Detect which cell encompasses the target text, then output its (X, Y) center coordinate. 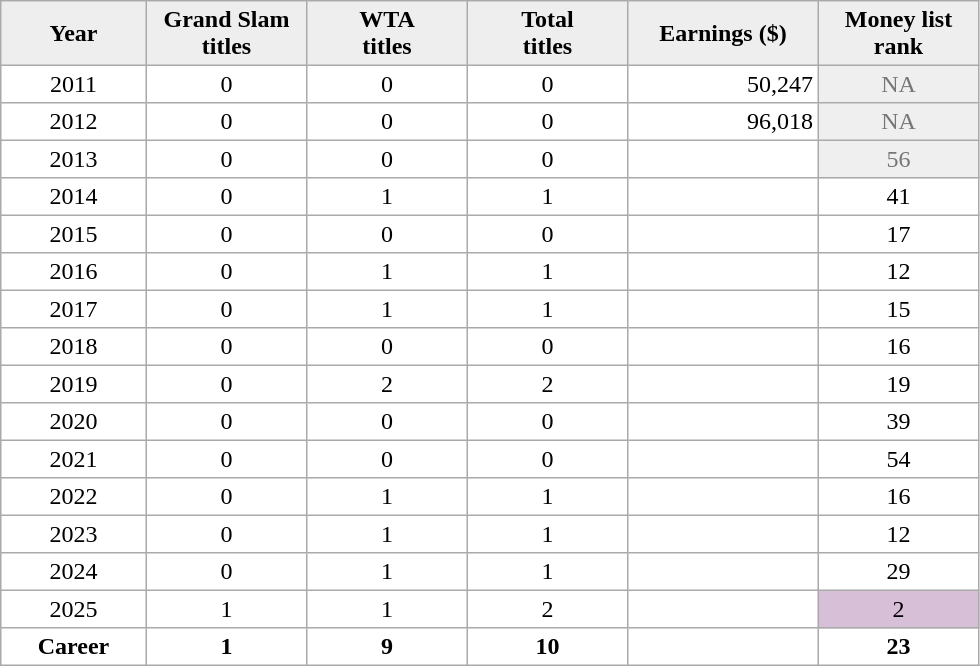
Year (74, 33)
39 (898, 422)
50,247 (723, 84)
Grand Slam titles (226, 33)
2021 (74, 459)
96,018 (723, 122)
2012 (74, 122)
2025 (74, 609)
2019 (74, 384)
2024 (74, 572)
2014 (74, 197)
2016 (74, 272)
Career (74, 647)
17 (898, 234)
2011 (74, 84)
2013 (74, 159)
Earnings ($) (723, 33)
9 (387, 647)
56 (898, 159)
29 (898, 572)
15 (898, 309)
Total titles (547, 33)
2015 (74, 234)
2022 (74, 497)
2023 (74, 534)
10 (547, 647)
WTA titles (387, 33)
2017 (74, 309)
2018 (74, 347)
23 (898, 647)
54 (898, 459)
19 (898, 384)
2020 (74, 422)
Money list rank (898, 33)
41 (898, 197)
